For the text-containing cell, return its midpoint in (X, Y) coordinate format. 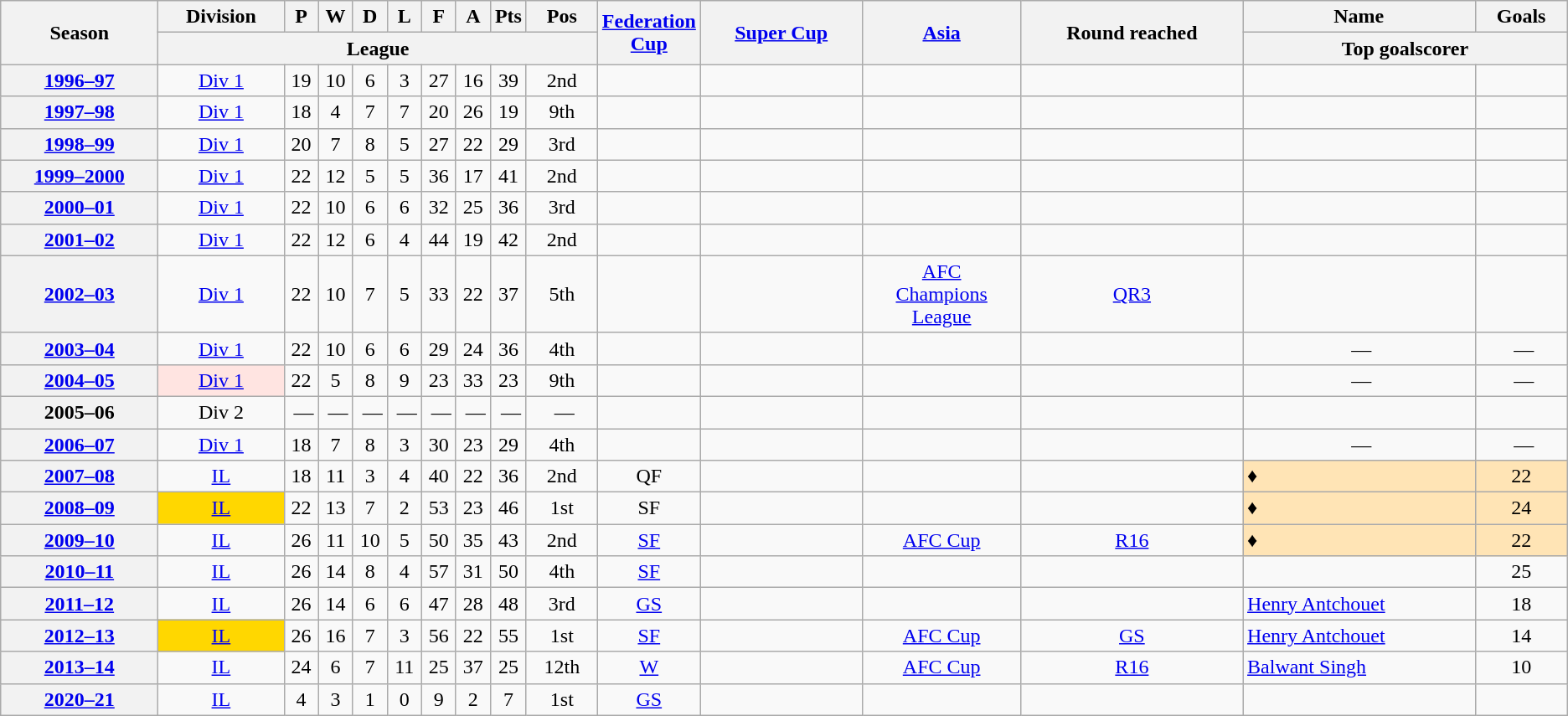
QF (648, 476)
Season (80, 33)
55 (508, 636)
39 (508, 80)
53 (439, 508)
2013–14 (80, 667)
56 (439, 636)
2005–06 (80, 412)
12th (561, 667)
42 (508, 240)
32 (439, 208)
F (439, 17)
2004–05 (80, 380)
1 (370, 699)
2012–13 (80, 636)
35 (472, 540)
QR3 (1132, 294)
0 (404, 699)
2002–03 (80, 294)
2009–10 (80, 540)
40 (439, 476)
2010–11 (80, 572)
28 (472, 604)
13 (335, 508)
League (378, 49)
2001–02 (80, 240)
46 (508, 508)
1999–2000 (80, 176)
A (472, 17)
30 (439, 445)
Round reached (1132, 33)
Top goalscorer (1406, 49)
2000–01 (80, 208)
2020–21 (80, 699)
44 (439, 240)
2008–09 (80, 508)
Div 2 (221, 412)
47 (439, 604)
1997–98 (80, 112)
Balwant Singh (1359, 667)
17 (472, 176)
L (404, 17)
5th (561, 294)
P (302, 17)
D (370, 17)
1998–99 (80, 144)
Pos (561, 17)
57 (439, 572)
Goals (1521, 17)
Super Cup (781, 33)
31 (472, 572)
2003–04 (80, 348)
48 (508, 604)
2007–08 (80, 476)
41 (508, 176)
Division (221, 17)
Asia (941, 33)
Name (1359, 17)
1996–97 (80, 80)
2006–07 (80, 445)
AFC Champions League (941, 294)
2011–12 (80, 604)
Pts (508, 17)
Federation Cup (648, 33)
43 (508, 540)
